Output the [x, y] coordinate of the center of the cell containing the given text.  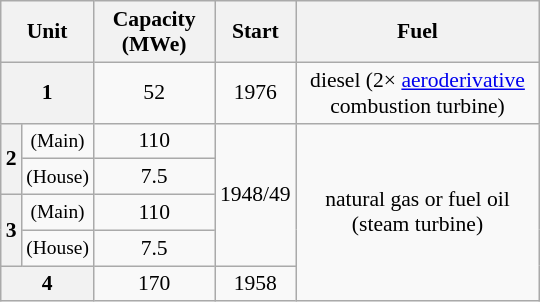
4 [48, 284]
1958 [256, 284]
Fuel [418, 32]
diesel (2× aeroderivative combustion turbine) [418, 92]
Unit [48, 32]
1948/49 [256, 194]
natural gas or fuel oil (steam turbine) [418, 212]
3 [12, 230]
170 [154, 284]
52 [154, 92]
Start [256, 32]
2 [12, 158]
1 [48, 92]
1976 [256, 92]
Capacity (MWe) [154, 32]
